For the text-containing cell, return its midpoint in [X, Y] coordinate format. 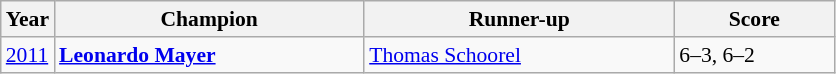
Year [28, 19]
6–3, 6–2 [754, 55]
Leonardo Mayer [209, 55]
Champion [209, 19]
Score [754, 19]
2011 [28, 55]
Thomas Schoorel [519, 55]
Runner-up [519, 19]
